Identify which cell holds the provided text, then report its [x, y] central coordinate. 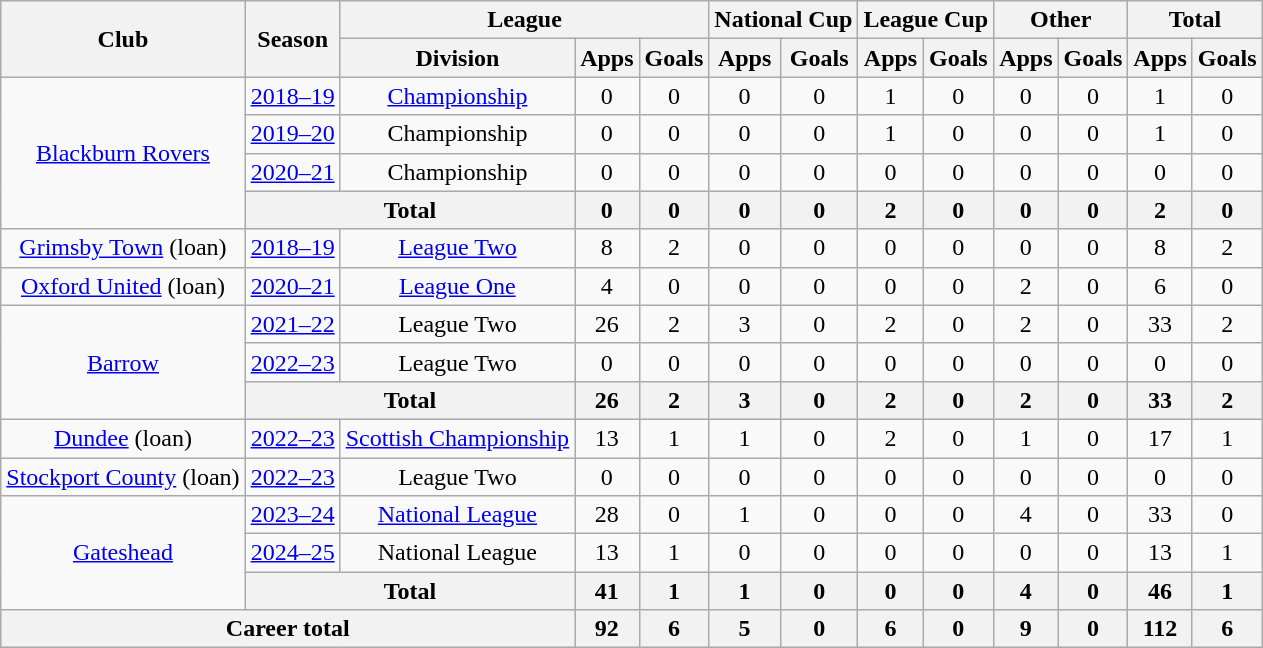
2023–24 [292, 515]
41 [607, 591]
Stockport County (loan) [123, 477]
Scottish Championship [457, 438]
Club [123, 39]
2021–22 [292, 324]
17 [1160, 438]
112 [1160, 629]
Blackburn Rovers [123, 153]
Season [292, 39]
Dundee (loan) [123, 438]
92 [607, 629]
Grimsby Town (loan) [123, 248]
Barrow [123, 362]
League Cup [926, 20]
28 [607, 515]
League [524, 20]
9 [1026, 629]
Other [1061, 20]
2024–25 [292, 553]
Oxford United (loan) [123, 286]
5 [745, 629]
2019–20 [292, 134]
League One [457, 286]
National Cup [784, 20]
46 [1160, 591]
Division [457, 58]
Career total [288, 629]
Gateshead [123, 553]
